Return (X, Y) of the center of cell containing provided text 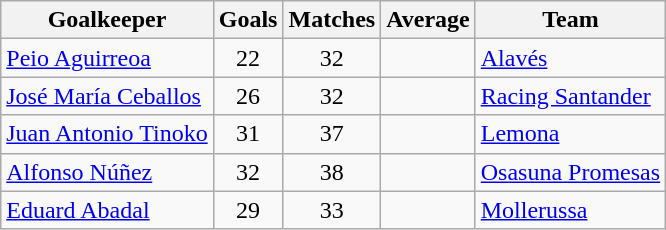
Mollerussa (570, 210)
37 (332, 134)
Juan Antonio Tinoko (107, 134)
Matches (332, 20)
Lemona (570, 134)
33 (332, 210)
Team (570, 20)
31 (248, 134)
22 (248, 58)
Goalkeeper (107, 20)
26 (248, 96)
38 (332, 172)
Goals (248, 20)
Peio Aguirreoa (107, 58)
Alfonso Núñez (107, 172)
Average (428, 20)
29 (248, 210)
Alavés (570, 58)
Eduard Abadal (107, 210)
Racing Santander (570, 96)
Osasuna Promesas (570, 172)
José María Ceballos (107, 96)
